Return the [X, Y] coordinate for the center point of the cell that contains the specified text.  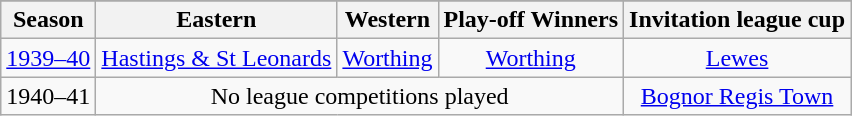
Invitation league cup [738, 20]
Play-off Winners [531, 20]
Lewes [738, 58]
No league competitions played [360, 96]
Season [48, 20]
Hastings & St Leonards [216, 58]
1939–40 [48, 58]
Bognor Regis Town [738, 96]
Western [388, 20]
Eastern [216, 20]
1940–41 [48, 96]
